Return [x, y] of the center of cell containing provided text 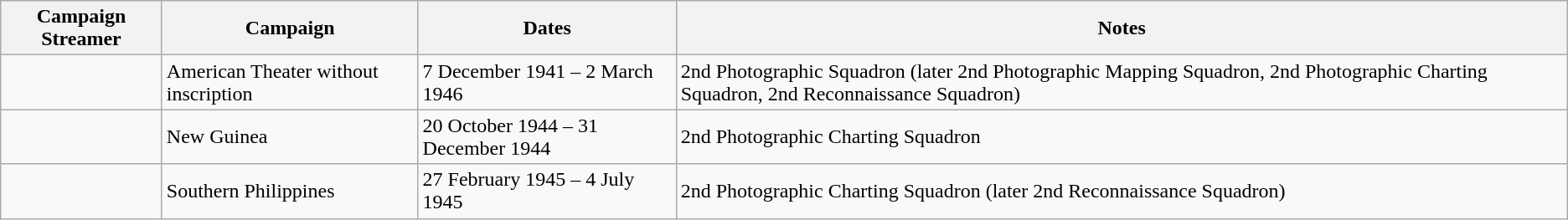
Campaign [290, 28]
7 December 1941 – 2 March 1946 [547, 82]
Campaign Streamer [82, 28]
2nd Photographic Squadron (later 2nd Photographic Mapping Squadron, 2nd Photographic Charting Squadron, 2nd Reconnaissance Squadron) [1122, 82]
2nd Photographic Charting Squadron [1122, 137]
27 February 1945 – 4 July 1945 [547, 191]
20 October 1944 – 31 December 1944 [547, 137]
Southern Philippines [290, 191]
2nd Photographic Charting Squadron (later 2nd Reconnaissance Squadron) [1122, 191]
Dates [547, 28]
New Guinea [290, 137]
Notes [1122, 28]
American Theater without inscription [290, 82]
